Provide the (x, y) coordinate of the cell's center where the given text is located.  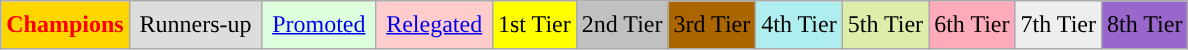
2nd Tier (622, 25)
Runners-up (196, 25)
7th Tier (1058, 25)
Champions (65, 25)
5th Tier (885, 25)
4th Tier (799, 25)
6th Tier (972, 25)
Relegated (434, 25)
3rd Tier (712, 25)
8th Tier (1144, 25)
1st Tier (534, 25)
Promoted (319, 25)
